Scan for the cell matching the given text and deliver its [x, y] coordinate at center. 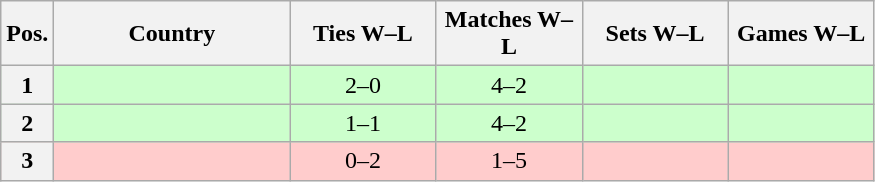
Ties W–L [363, 34]
Games W–L [801, 34]
3 [28, 161]
2–0 [363, 85]
1–5 [509, 161]
Sets W–L [655, 34]
Pos. [28, 34]
0–2 [363, 161]
1–1 [363, 123]
Matches W–L [509, 34]
Country [172, 34]
2 [28, 123]
1 [28, 85]
